Provide the (x, y) coordinate of the cell's center where the given text is located.  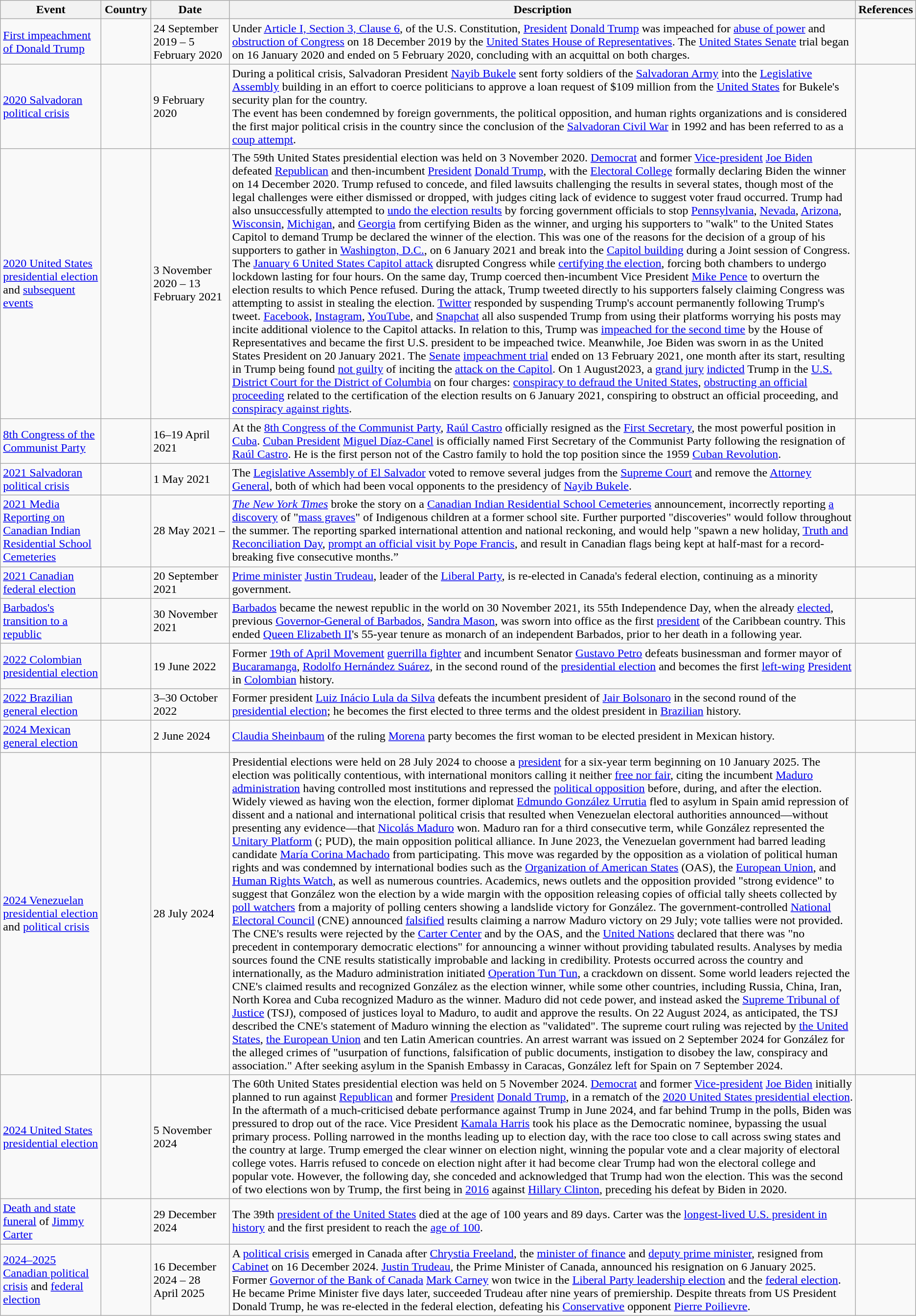
28 July 2024 (190, 914)
5 November 2024 (190, 1137)
2021 Canadian federal election (51, 582)
Description (543, 10)
24 September 2019 – 5 February 2020 (190, 42)
16–19 April 2021 (190, 441)
29 December 2024 (190, 1222)
9 February 2020 (190, 107)
8th Congress of the Communist Party (51, 441)
Prime minister Justin Trudeau, leader of the Liberal Party, is re-elected in Canada's federal election, continuing as a minority government. (543, 582)
Date (190, 10)
2020 United States presidential election and subsequent events (51, 284)
Event (51, 10)
1 May 2021 (190, 479)
3–30 October 2022 (190, 704)
2021 Salvadoran political crisis (51, 479)
3 November 2020 – 13 February 2021 (190, 284)
Death and state funeral of Jimmy Carter (51, 1222)
2 June 2024 (190, 736)
2020 Salvadoran political crisis (51, 107)
Barbados's transition to a republic (51, 621)
30 November 2021 (190, 621)
2022 Brazilian general election (51, 704)
2024 United States presidential election (51, 1137)
19 June 2022 (190, 666)
2024 Venezuelan presidential election and political crisis (51, 914)
Claudia Sheinbaum of the ruling Morena party becomes the first woman to be elected president in Mexican history. (543, 736)
2021 Media Reporting on Canadian Indian Residential School Cemeteries (51, 531)
28 May 2021 – (190, 531)
2024 Mexican general election (51, 736)
2022 Colombian presidential election (51, 666)
First impeachment of Donald Trump (51, 42)
20 September 2021 (190, 582)
16 December 2024 – 28 April 2025 (190, 1280)
Country (126, 10)
2024–2025 Canadian political crisis and federal election (51, 1280)
References (886, 10)
